Pinpoint the cell where the given text exists, returning its [x, y] midpoint coordinate. 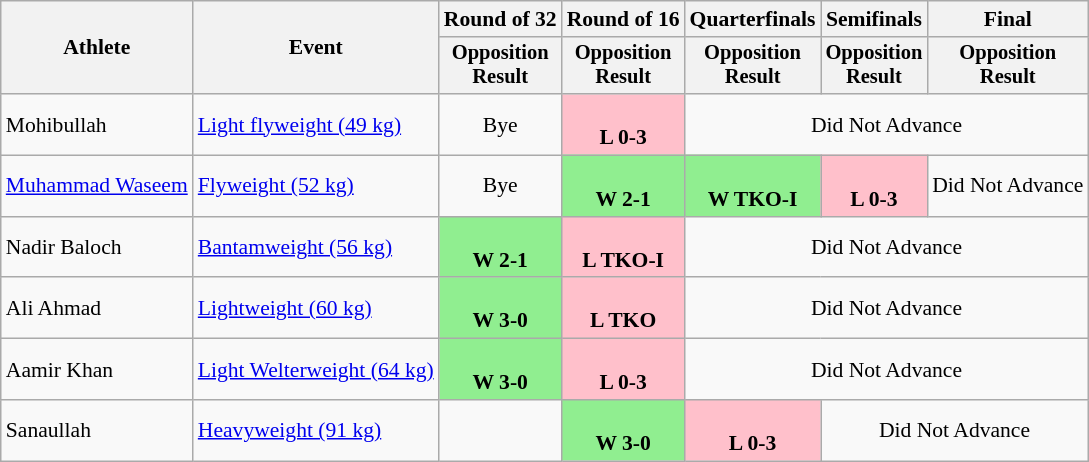
Round of 16 [624, 19]
L TKO-I [624, 248]
Mohibullah [97, 124]
W TKO-I [753, 186]
Flyweight (52 kg) [316, 186]
Light flyweight (49 kg) [316, 124]
Event [316, 48]
Final [1008, 19]
Quarterfinals [753, 19]
Nadir Baloch [97, 248]
Sanaullah [97, 430]
Semifinals [874, 19]
Muhammad Waseem [97, 186]
Round of 32 [500, 19]
Light Welterweight (64 kg) [316, 370]
Heavyweight (91 kg) [316, 430]
Aamir Khan [97, 370]
Lightweight (60 kg) [316, 308]
Athlete [97, 48]
Ali Ahmad [97, 308]
Bantamweight (56 kg) [316, 248]
L TKO [624, 308]
